Determine the [x, y] coordinate at the center of the cell enclosing the given text.  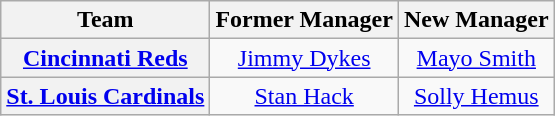
Jimmy Dykes [304, 58]
Mayo Smith [476, 58]
St. Louis Cardinals [106, 96]
Team [106, 20]
Cincinnati Reds [106, 58]
Former Manager [304, 20]
New Manager [476, 20]
Solly Hemus [476, 96]
Stan Hack [304, 96]
